Pinpoint the cell where the given text exists, returning its [x, y] midpoint coordinate. 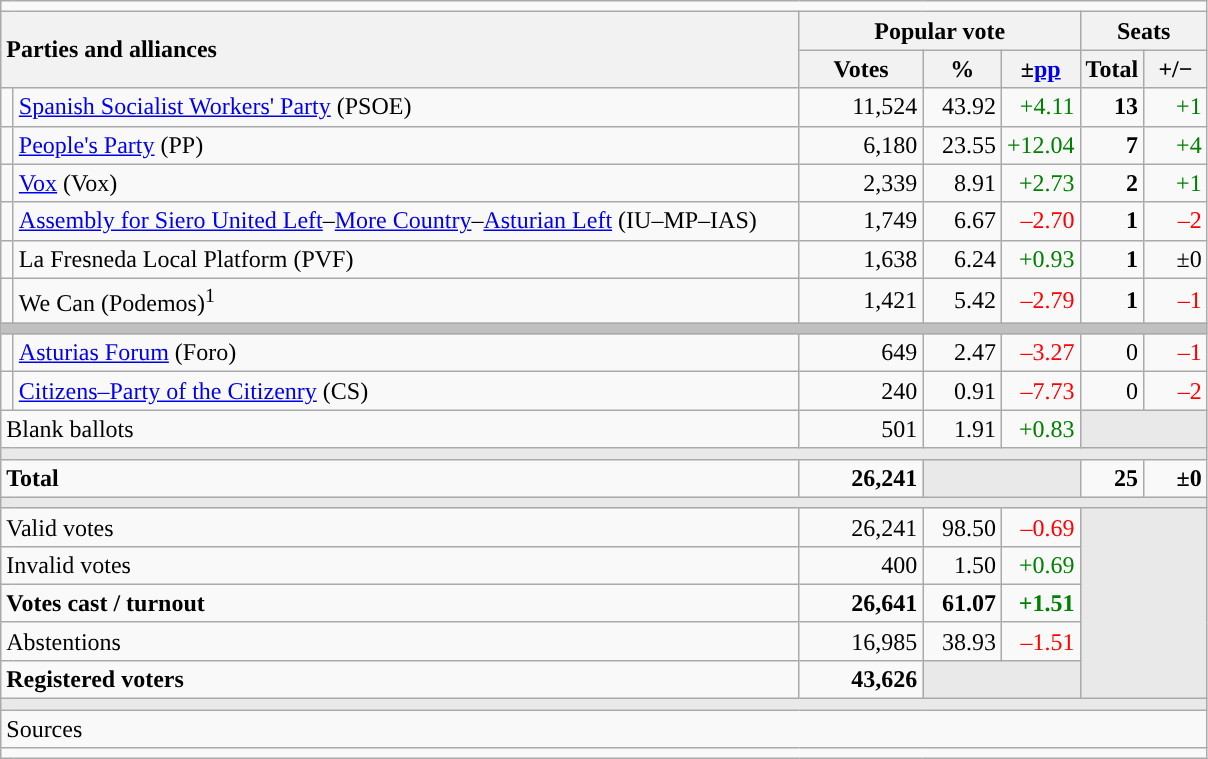
Abstentions [400, 641]
Valid votes [400, 527]
Citizens–Party of the Citizenry (CS) [406, 391]
+4.11 [1040, 107]
Votes cast / turnout [400, 603]
11,524 [861, 107]
Vox (Vox) [406, 183]
La Fresneda Local Platform (PVF) [406, 259]
Votes [861, 69]
Blank ballots [400, 429]
People's Party (PP) [406, 145]
Sources [604, 729]
5.42 [962, 300]
±pp [1040, 69]
+12.04 [1040, 145]
1,638 [861, 259]
Parties and alliances [400, 50]
Registered voters [400, 679]
–1.51 [1040, 641]
Seats [1144, 31]
400 [861, 565]
23.55 [962, 145]
1,749 [861, 221]
+1.51 [1040, 603]
0.91 [962, 391]
Popular vote [940, 31]
We Can (Podemos)1 [406, 300]
+/− [1176, 69]
649 [861, 353]
+4 [1176, 145]
Spanish Socialist Workers' Party (PSOE) [406, 107]
7 [1112, 145]
+0.83 [1040, 429]
Asturias Forum (Foro) [406, 353]
–3.27 [1040, 353]
% [962, 69]
–7.73 [1040, 391]
+0.93 [1040, 259]
Assembly for Siero United Left–More Country–Asturian Left (IU–MP–IAS) [406, 221]
2 [1112, 183]
6.67 [962, 221]
501 [861, 429]
6.24 [962, 259]
2,339 [861, 183]
26,641 [861, 603]
13 [1112, 107]
+0.69 [1040, 565]
61.07 [962, 603]
1,421 [861, 300]
240 [861, 391]
98.50 [962, 527]
8.91 [962, 183]
Invalid votes [400, 565]
43,626 [861, 679]
–2.70 [1040, 221]
–2.79 [1040, 300]
1.91 [962, 429]
6,180 [861, 145]
16,985 [861, 641]
1.50 [962, 565]
–0.69 [1040, 527]
+2.73 [1040, 183]
43.92 [962, 107]
2.47 [962, 353]
38.93 [962, 641]
25 [1112, 478]
